Determine the [x, y] coordinate at the center of the cell enclosing the given text.  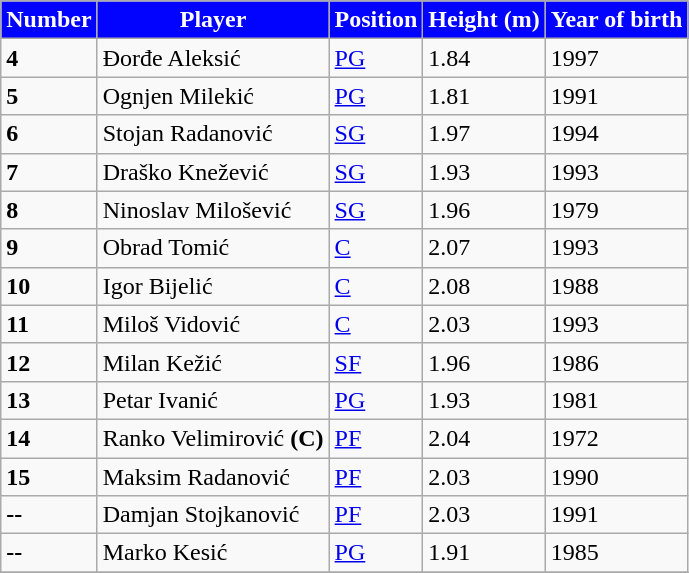
4 [49, 58]
Draško Knežević [213, 172]
10 [49, 286]
1985 [616, 553]
Stojan Radanović [213, 134]
Petar Ivanić [213, 400]
6 [49, 134]
1994 [616, 134]
SF [376, 362]
5 [49, 96]
Obrad Tomić [213, 248]
Year of birth [616, 20]
Number [49, 20]
Player [213, 20]
1972 [616, 438]
1979 [616, 210]
1990 [616, 477]
Ninoslav Milošević [213, 210]
9 [49, 248]
Maksim Radanović [213, 477]
Ranko Velimirović (C) [213, 438]
1981 [616, 400]
Marko Kesić [213, 553]
Miloš Vidović [213, 324]
Damjan Stojkanović [213, 515]
1997 [616, 58]
1.81 [484, 96]
1.84 [484, 58]
1.91 [484, 553]
12 [49, 362]
14 [49, 438]
1.97 [484, 134]
1988 [616, 286]
Height (m) [484, 20]
2.04 [484, 438]
Ognjen Milekić [213, 96]
Milan Kežić [213, 362]
Đorđe Aleksić [213, 58]
8 [49, 210]
Igor Bijelić [213, 286]
Position [376, 20]
11 [49, 324]
7 [49, 172]
2.07 [484, 248]
15 [49, 477]
1986 [616, 362]
13 [49, 400]
2.08 [484, 286]
